Return the [x, y] coordinate for the center point of the cell that contains the specified text.  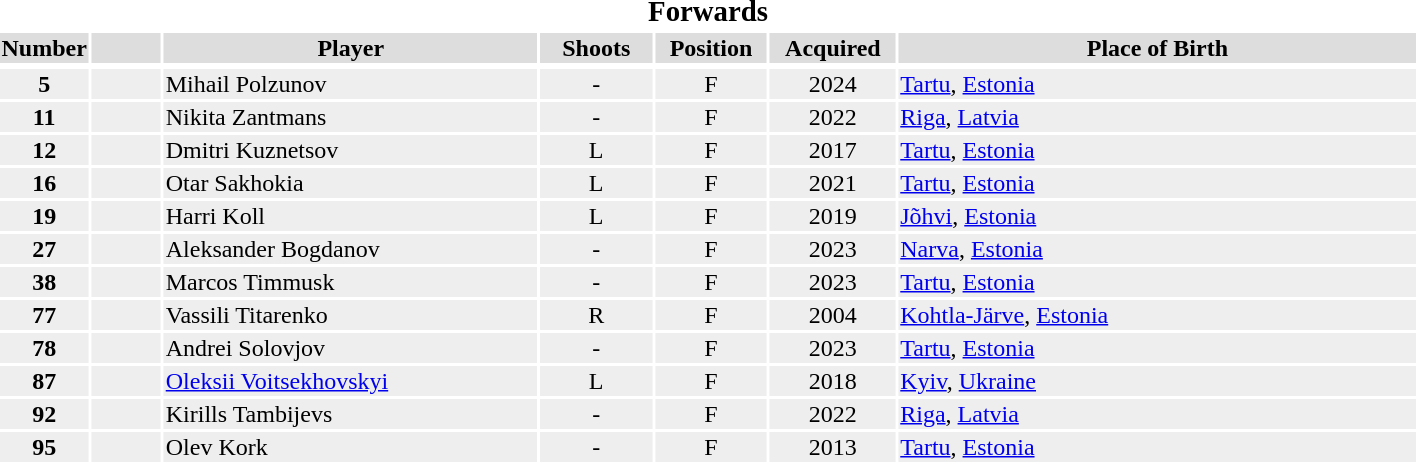
R [596, 315]
78 [44, 348]
19 [44, 216]
11 [44, 117]
2017 [833, 150]
Kyiv, Ukraine [1158, 381]
Dmitri Kuznetsov [350, 150]
Vassili Titarenko [350, 315]
Narva, Estonia [1158, 249]
Player [350, 48]
27 [44, 249]
38 [44, 282]
Kohtla-Järve, Estonia [1158, 315]
Place of Birth [1158, 48]
2018 [833, 381]
87 [44, 381]
2013 [833, 447]
Nikita Zantmans [350, 117]
Aleksander Bogdanov [350, 249]
Oleksii Voitsekhovskyi [350, 381]
Number [44, 48]
Kirills Tambijevs [350, 414]
92 [44, 414]
95 [44, 447]
Mihail Polzunov [350, 84]
2019 [833, 216]
Shoots [596, 48]
16 [44, 183]
2004 [833, 315]
Position [711, 48]
Otar Sakhokia [350, 183]
77 [44, 315]
Acquired [833, 48]
12 [44, 150]
Jõhvi, Estonia [1158, 216]
2024 [833, 84]
Harri Koll [350, 216]
Marcos Timmusk [350, 282]
5 [44, 84]
2021 [833, 183]
Andrei Solovjov [350, 348]
Olev Kork [350, 447]
